Identify which cell holds the provided text, then report its [X, Y] central coordinate. 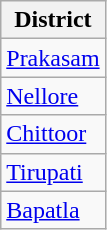
Nellore [53, 96]
Tirupati [53, 172]
Chittoor [53, 134]
District [53, 20]
Bapatla [53, 210]
Prakasam [53, 58]
